Provide the (x, y) coordinate of the cell's center where the given text is located.  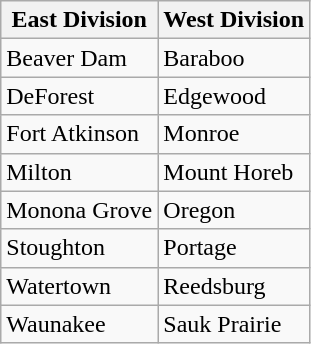
Stoughton (80, 248)
Milton (80, 172)
Edgewood (234, 96)
East Division (80, 20)
Waunakee (80, 324)
Portage (234, 248)
Mount Horeb (234, 172)
DeForest (80, 96)
Watertown (80, 286)
Reedsburg (234, 286)
West Division (234, 20)
Baraboo (234, 58)
Monona Grove (80, 210)
Fort Atkinson (80, 134)
Monroe (234, 134)
Sauk Prairie (234, 324)
Oregon (234, 210)
Beaver Dam (80, 58)
